Pinpoint the cell where the given text exists, returning its (x, y) midpoint coordinate. 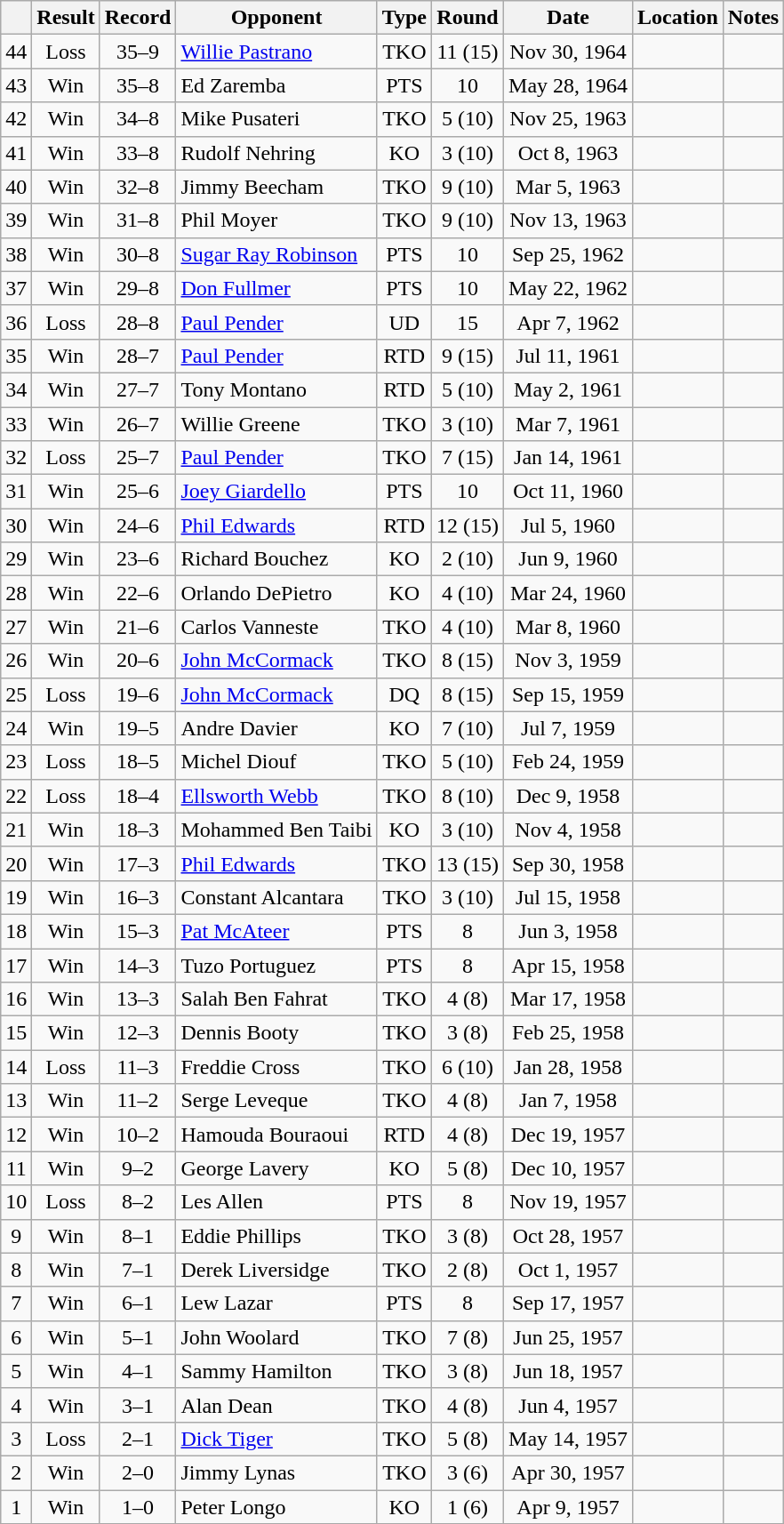
Jimmy Beecham (276, 187)
Oct 28, 1957 (569, 1236)
Sugar Ray Robinson (276, 254)
2–0 (138, 1472)
Jun 9, 1960 (569, 559)
Oct 8, 1963 (569, 153)
1 (6) (468, 1507)
1–0 (138, 1507)
39 (16, 221)
2–1 (138, 1439)
19–5 (138, 728)
24–6 (138, 525)
13 (16, 1101)
34 (16, 389)
5–1 (138, 1337)
Sep 25, 1962 (569, 254)
43 (16, 85)
6 (16, 1337)
Joey Giardello (276, 492)
Constant Alcantara (276, 897)
Jan 14, 1961 (569, 458)
2 (10) (468, 559)
Opponent (276, 18)
Jun 18, 1957 (569, 1371)
UD (404, 322)
7 (10) (468, 728)
Type (404, 18)
Jul 15, 1958 (569, 897)
Mike Pusateri (276, 119)
Sammy Hamilton (276, 1371)
31 (16, 492)
Freddie Cross (276, 1067)
May 28, 1964 (569, 85)
Rudolf Nehring (276, 153)
Result (66, 18)
3 (6) (468, 1472)
Pat McAteer (276, 931)
May 22, 1962 (569, 288)
Mar 7, 1961 (569, 424)
Jan 7, 1958 (569, 1101)
Apr 9, 1957 (569, 1507)
Jul 11, 1961 (569, 356)
15–3 (138, 931)
30 (16, 525)
Nov 25, 1963 (569, 119)
Carlos Vanneste (276, 627)
7 (16, 1303)
21–6 (138, 627)
11–2 (138, 1101)
7–1 (138, 1270)
16–3 (138, 897)
Round (468, 18)
21 (16, 830)
Andre Davier (276, 728)
17 (16, 965)
27–7 (138, 389)
37 (16, 288)
Les Allen (276, 1202)
9 (16, 1236)
Location (678, 18)
18–4 (138, 796)
4 (16, 1405)
Salah Ben Fahrat (276, 999)
Apr 30, 1957 (569, 1472)
29–8 (138, 288)
18–5 (138, 762)
Notes (753, 18)
Don Fullmer (276, 288)
Jun 25, 1957 (569, 1337)
4–1 (138, 1371)
Hamouda Bouraoui (276, 1135)
20–6 (138, 661)
24 (16, 728)
George Lavery (276, 1168)
8–2 (138, 1202)
7 (8) (468, 1337)
11 (15) (468, 52)
Willie Greene (276, 424)
35 (16, 356)
8 (10) (468, 796)
Tony Montano (276, 389)
2 (16, 1472)
Tuzo Portuguez (276, 965)
Michel Diouf (276, 762)
33–8 (138, 153)
Jan 28, 1958 (569, 1067)
John Woolard (276, 1337)
7 (15) (468, 458)
Alan Dean (276, 1405)
Dec 9, 1958 (569, 796)
38 (16, 254)
Phil Moyer (276, 221)
14 (16, 1067)
Lew Lazar (276, 1303)
Mar 17, 1958 (569, 999)
Richard Bouchez (276, 559)
13 (15) (468, 863)
Nov 30, 1964 (569, 52)
Feb 24, 1959 (569, 762)
23 (16, 762)
Willie Pastrano (276, 52)
12–3 (138, 1033)
Derek Liversidge (276, 1270)
Jun 4, 1957 (569, 1405)
26 (16, 661)
Oct 1, 1957 (569, 1270)
Record (138, 18)
9–2 (138, 1168)
Dec 19, 1957 (569, 1135)
16 (16, 999)
32–8 (138, 187)
Nov 4, 1958 (569, 830)
May 14, 1957 (569, 1439)
Nov 3, 1959 (569, 661)
5 (16, 1371)
Peter Longo (276, 1507)
44 (16, 52)
Dennis Booty (276, 1033)
41 (16, 153)
Jun 3, 1958 (569, 931)
6–1 (138, 1303)
Sep 17, 1957 (569, 1303)
Nov 19, 1957 (569, 1202)
25 (16, 694)
14–3 (138, 965)
18–3 (138, 830)
Jul 5, 1960 (569, 525)
1 (16, 1507)
28–7 (138, 356)
Mar 5, 1963 (569, 187)
28 (16, 593)
34–8 (138, 119)
Dick Tiger (276, 1439)
9 (15) (468, 356)
31–8 (138, 221)
Mar 24, 1960 (569, 593)
Sep 15, 1959 (569, 694)
10–2 (138, 1135)
Ellsworth Webb (276, 796)
May 2, 1961 (569, 389)
19 (16, 897)
11–3 (138, 1067)
36 (16, 322)
23–6 (138, 559)
22 (16, 796)
13–3 (138, 999)
40 (16, 187)
35–9 (138, 52)
32 (16, 458)
20 (16, 863)
2 (8) (468, 1270)
Sep 30, 1958 (569, 863)
Ed Zaremba (276, 85)
Mar 8, 1960 (569, 627)
Dec 10, 1957 (569, 1168)
6 (10) (468, 1067)
Apr 7, 1962 (569, 322)
Nov 13, 1963 (569, 221)
Feb 25, 1958 (569, 1033)
18 (16, 931)
Oct 11, 1960 (569, 492)
29 (16, 559)
Eddie Phillips (276, 1236)
3–1 (138, 1405)
Apr 15, 1958 (569, 965)
12 (16, 1135)
17–3 (138, 863)
33 (16, 424)
22–6 (138, 593)
25–7 (138, 458)
19–6 (138, 694)
Jul 7, 1959 (569, 728)
12 (15) (468, 525)
Mohammed Ben Taibi (276, 830)
Serge Leveque (276, 1101)
28–8 (138, 322)
27 (16, 627)
35–8 (138, 85)
30–8 (138, 254)
DQ (404, 694)
11 (16, 1168)
8–1 (138, 1236)
Jimmy Lynas (276, 1472)
Orlando DePietro (276, 593)
Date (569, 18)
3 (16, 1439)
42 (16, 119)
26–7 (138, 424)
25–6 (138, 492)
